Return [X, Y] of the center of cell containing provided text 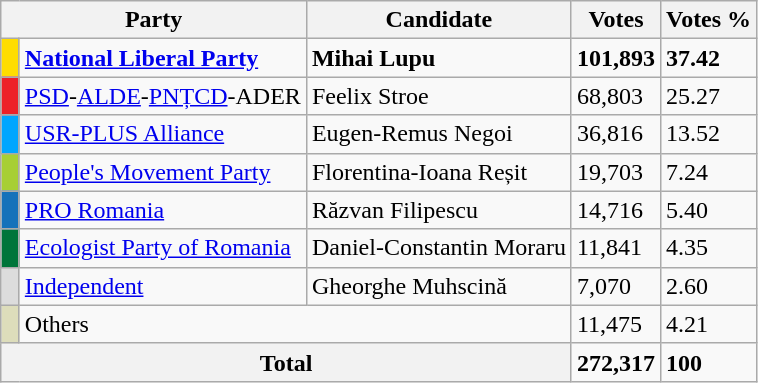
Gheorghe Muhscină [438, 286]
Florentina-Ioana Reșit [438, 172]
19,703 [616, 172]
National Liberal Party [162, 58]
25.27 [708, 96]
5.40 [708, 210]
272,317 [616, 362]
101,893 [616, 58]
100 [708, 362]
68,803 [616, 96]
Ecologist Party of Romania [162, 248]
Mihai Lupu [438, 58]
Eugen-Remus Negoi [438, 134]
Votes % [708, 20]
Răzvan Filipescu [438, 210]
PSD-ALDE-PNȚCD-ADER [162, 96]
Party [154, 20]
PRO Romania [162, 210]
Votes [616, 20]
USR-PLUS Alliance [162, 134]
11,841 [616, 248]
14,716 [616, 210]
11,475 [616, 324]
13.52 [708, 134]
People's Movement Party [162, 172]
7.24 [708, 172]
Daniel-Constantin Moraru [438, 248]
4.35 [708, 248]
4.21 [708, 324]
Independent [162, 286]
Total [286, 362]
36,816 [616, 134]
2.60 [708, 286]
Candidate [438, 20]
Others [295, 324]
7,070 [616, 286]
Feelix Stroe [438, 96]
37.42 [708, 58]
